Output the (x, y) coordinate of the center of the cell containing the given text.  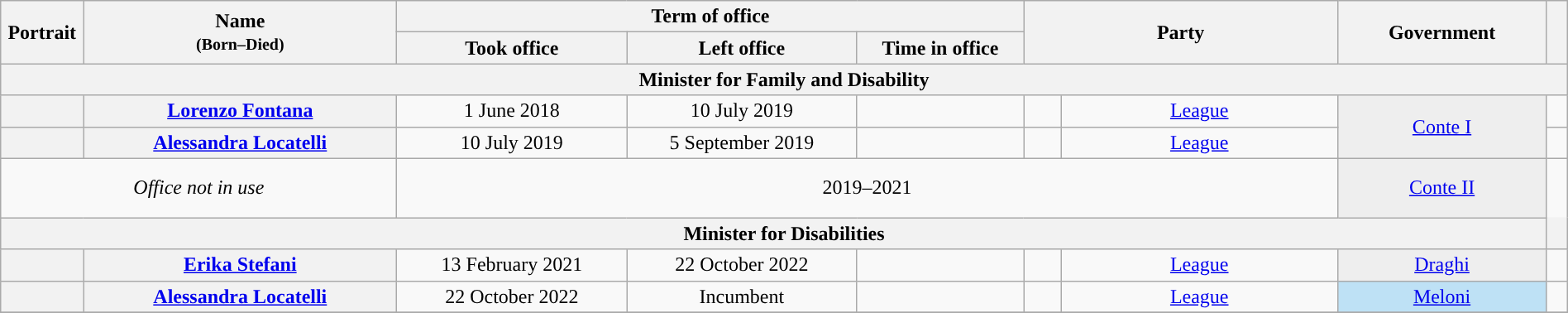
Party (1181, 32)
Portrait (42, 32)
Name(Born–Died) (240, 32)
Conte I (1442, 127)
2019–2021 (867, 188)
Conte II (1442, 188)
1 June 2018 (512, 111)
Meloni (1442, 296)
Time in office (940, 48)
Left office (742, 48)
Took office (512, 48)
Incumbent (742, 296)
Draghi (1442, 265)
Office not in use (198, 188)
5 September 2019 (742, 142)
13 February 2021 (512, 265)
Minister for Family and Disability (784, 79)
Lorenzo Fontana (240, 111)
Minister for Disabilities (784, 234)
Term of office (710, 17)
Erika Stefani (240, 265)
Government (1442, 32)
